Capture the cell that displays the provided text and extract its (X, Y) central coordinate. 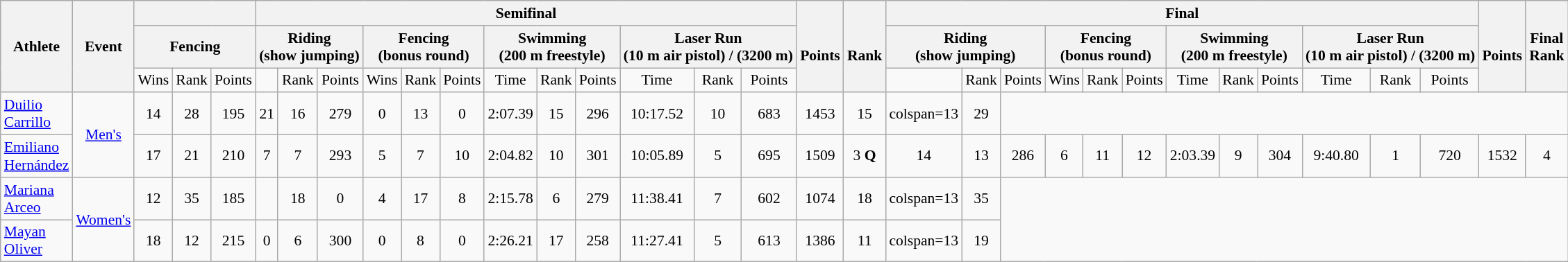
19 (981, 241)
210 (233, 157)
185 (233, 198)
10:17.52 (657, 114)
602 (769, 198)
Duilio Carrillo (37, 114)
28 (192, 114)
Athlete (37, 46)
2:03.39 (1193, 157)
301 (598, 157)
Men's (103, 135)
10:05.89 (657, 157)
Mariana Arceo (37, 198)
11:27.41 (657, 241)
300 (340, 241)
720 (1450, 157)
293 (340, 157)
304 (1280, 157)
2:07.39 (510, 114)
613 (769, 241)
Event (103, 46)
1453 (820, 114)
9:40.80 (1336, 157)
2:15.78 (510, 198)
11:38.41 (657, 198)
9 (1238, 157)
215 (233, 241)
Semifinal (526, 13)
Women's (103, 220)
Mayan Oliver (37, 241)
296 (598, 114)
Fencing (194, 47)
683 (769, 114)
286 (1023, 157)
3 Q (865, 157)
Final (1182, 13)
16 (297, 114)
258 (598, 241)
1509 (820, 157)
1386 (820, 241)
1532 (1502, 157)
Emiliano Hernández (37, 157)
695 (769, 157)
29 (981, 114)
1074 (820, 198)
195 (233, 114)
2:04.82 (510, 157)
FinalRank (1547, 46)
1 (1396, 157)
2:26.21 (510, 241)
